Find where the given text appears and provide that cell's center as [X, Y] coordinate. 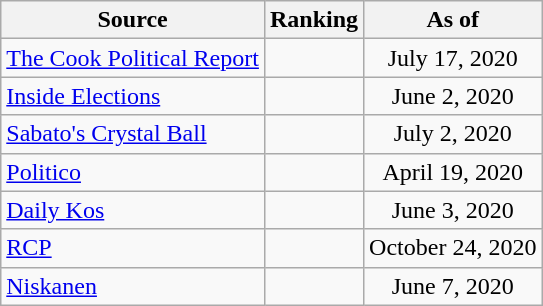
Niskanen [133, 286]
July 2, 2020 [453, 134]
Sabato's Crystal Ball [133, 134]
Daily Kos [133, 210]
The Cook Political Report [133, 58]
April 19, 2020 [453, 172]
RCP [133, 248]
As of [453, 20]
Politico [133, 172]
Inside Elections [133, 96]
Ranking [314, 20]
June 2, 2020 [453, 96]
July 17, 2020 [453, 58]
October 24, 2020 [453, 248]
June 7, 2020 [453, 286]
June 3, 2020 [453, 210]
Source [133, 20]
